Scan for the cell matching the given text and deliver its (X, Y) coordinate at center. 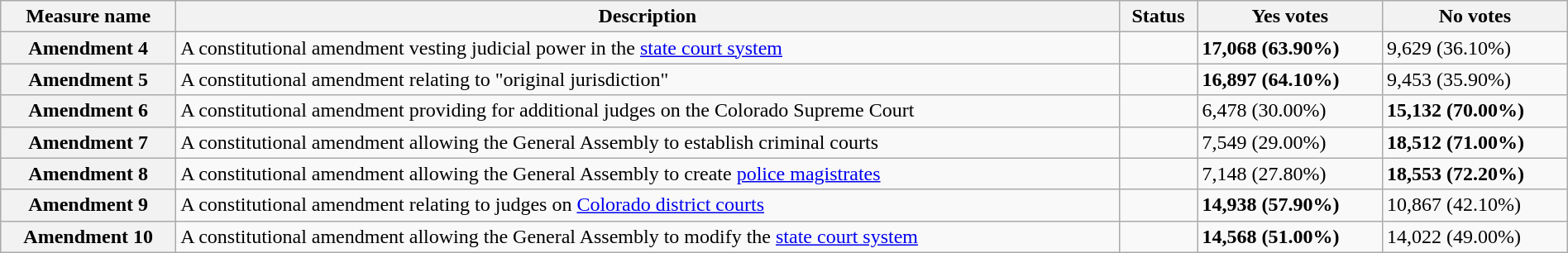
17,068 (63.90%) (1290, 48)
14,938 (57.90%) (1290, 205)
Amendment 7 (88, 142)
No votes (1475, 17)
7,549 (29.00%) (1290, 142)
10,867 (42.10%) (1475, 205)
18,553 (72.20%) (1475, 174)
Amendment 8 (88, 174)
Yes votes (1290, 17)
Status (1158, 17)
A constitutional amendment relating to "original jurisdiction" (648, 79)
A constitutional amendment vesting judicial power in the state court system (648, 48)
A constitutional amendment providing for additional judges on the Colorado Supreme Court (648, 111)
A constitutional amendment allowing the General Assembly to modify the state court system (648, 236)
18,512 (71.00%) (1475, 142)
6,478 (30.00%) (1290, 111)
15,132 (70.00%) (1475, 111)
Amendment 6 (88, 111)
14,022 (49.00%) (1475, 236)
A constitutional amendment relating to judges on Colorado district courts (648, 205)
Measure name (88, 17)
Amendment 4 (88, 48)
7,148 (27.80%) (1290, 174)
Amendment 10 (88, 236)
16,897 (64.10%) (1290, 79)
Amendment 9 (88, 205)
9,629 (36.10%) (1475, 48)
A constitutional amendment allowing the General Assembly to establish criminal courts (648, 142)
A constitutional amendment allowing the General Assembly to create police magistrates (648, 174)
Description (648, 17)
Amendment 5 (88, 79)
14,568 (51.00%) (1290, 236)
9,453 (35.90%) (1475, 79)
